Extract the (x, y) coordinate from the center of the cell holding the provided text.  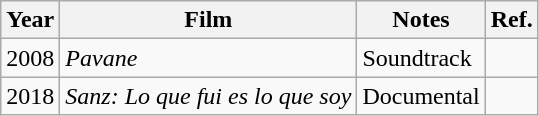
2018 (30, 96)
Pavane (208, 58)
Year (30, 20)
Sanz: Lo que fui es lo que soy (208, 96)
Soundtrack (421, 58)
Ref. (512, 20)
Film (208, 20)
Documental (421, 96)
Notes (421, 20)
2008 (30, 58)
